Pinpoint the cell where the given text exists, returning its (X, Y) midpoint coordinate. 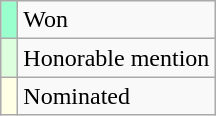
Won (116, 20)
Honorable mention (116, 58)
Nominated (116, 96)
